From the cell containing the given text, extract its center point as (x, y) coordinate. 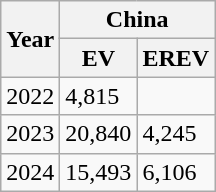
20,840 (98, 134)
4,815 (98, 96)
2022 (30, 96)
Year (30, 39)
EREV (176, 58)
2023 (30, 134)
EV (98, 58)
4,245 (176, 134)
15,493 (98, 172)
China (138, 20)
6,106 (176, 172)
2024 (30, 172)
